Return [X, Y] of the center of cell containing provided text 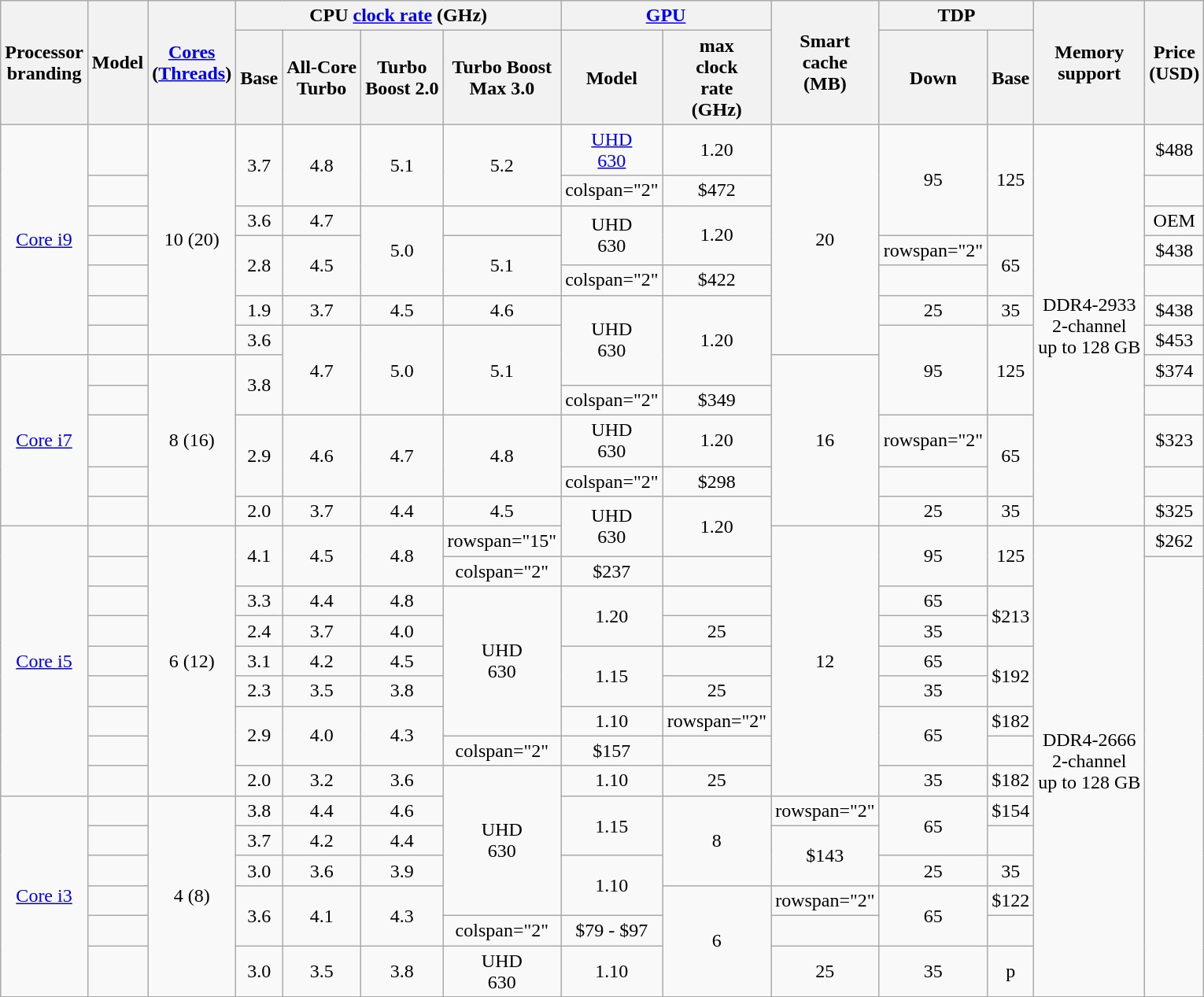
Core i3 [44, 895]
Core i5 [44, 661]
$472 [717, 190]
6 (12) [192, 661]
Core i7 [44, 441]
2.4 [260, 631]
DDR4-26662-channelup to 128 GB [1089, 762]
20 [825, 239]
3.9 [402, 870]
8 (16) [192, 441]
rowspan="15" [502, 541]
$154 [1010, 811]
p [1010, 971]
4 (8) [192, 895]
$323 [1174, 441]
$422 [717, 280]
16 [825, 441]
$157 [612, 751]
6 [717, 941]
Down [933, 77]
$237 [612, 571]
$192 [1010, 676]
maxclockrate(GHz) [717, 77]
OEM [1174, 220]
$213 [1010, 616]
$349 [717, 400]
Memorysupport [1089, 63]
Smartcache(MB) [825, 63]
12 [825, 661]
$79 - $97 [612, 930]
5.2 [502, 165]
$298 [717, 481]
$122 [1010, 900]
2.3 [260, 691]
GPU [666, 16]
$488 [1174, 150]
CPU clock rate (GHz) [398, 16]
1.9 [260, 310]
$262 [1174, 541]
8 [717, 840]
All-CoreTurbo [322, 77]
3.2 [322, 781]
$143 [825, 855]
$374 [1174, 370]
Core i9 [44, 239]
TDP [957, 16]
Cores(Threads) [192, 63]
2.8 [260, 265]
DDR4-29332-channelup to 128 GB [1089, 326]
3.1 [260, 661]
$453 [1174, 340]
Processorbranding [44, 63]
TurboBoost 2.0 [402, 77]
$325 [1174, 511]
10 (20) [192, 239]
Price(USD) [1174, 63]
Turbo BoostMax 3.0 [502, 77]
3.3 [260, 601]
